Scan for the cell matching the given text and deliver its [x, y] coordinate at center. 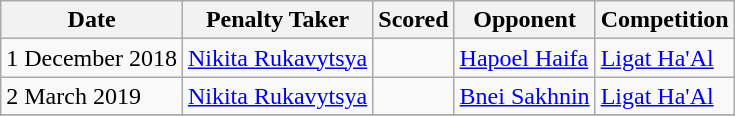
Date [92, 20]
Scored [414, 20]
Penalty Taker [277, 20]
Bnei Sakhnin [524, 96]
Opponent [524, 20]
Competition [664, 20]
2 March 2019 [92, 96]
1 December 2018 [92, 58]
Hapoel Haifa [524, 58]
